Capture the cell that displays the provided text and extract its [X, Y] central coordinate. 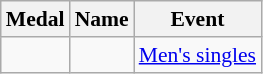
Event [198, 19]
Men's singles [198, 55]
Name [102, 19]
Medal [36, 19]
